Scan for the cell matching the given text and deliver its (x, y) coordinate at center. 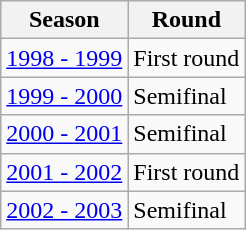
2001 - 2002 (64, 172)
1998 - 1999 (64, 58)
Round (186, 20)
1999 - 2000 (64, 96)
2000 - 2001 (64, 134)
Season (64, 20)
2002 - 2003 (64, 210)
